Scan for the cell matching the given text and deliver its [x, y] coordinate at center. 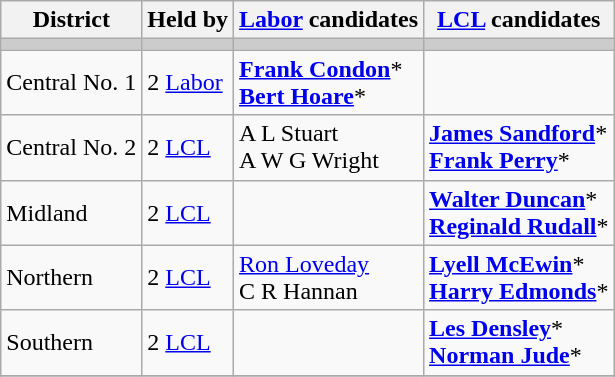
Lyell McEwin* Harry Edmonds* [519, 278]
A L Stuart A W G Wright [329, 148]
Frank Condon* Bert Hoare* [329, 82]
2 Labor [188, 82]
Midland [72, 212]
Walter Duncan* Reginald Rudall* [519, 212]
LCL candidates [519, 20]
Labor candidates [329, 20]
Held by [188, 20]
Les Densley* Norman Jude* [519, 342]
Central No. 1 [72, 82]
James Sandford* Frank Perry* [519, 148]
Ron Loveday C R Hannan [329, 278]
Northern [72, 278]
Central No. 2 [72, 148]
Southern [72, 342]
District [72, 20]
